Determine the (x, y) coordinate at the center of the cell enclosing the given text.  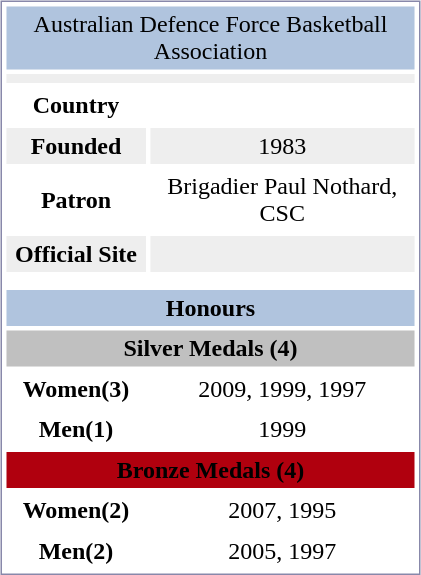
Official Site (76, 254)
1983 (282, 146)
2007, 1995 (282, 510)
Australian Defence Force Basketball Association (210, 38)
Men(2) (76, 551)
2009, 1999, 1997 (282, 389)
Country (76, 106)
Bronze Medals (4) (210, 470)
Brigadier Paul Nothard, CSC (282, 200)
Patron (76, 200)
Silver Medals (4) (210, 348)
2005, 1997 (282, 551)
Founded (76, 146)
Women(3) (76, 389)
1999 (282, 430)
Women(2) (76, 510)
Honours (210, 308)
Men(1) (76, 430)
